Determine the [x, y] coordinate at the center of the cell enclosing the given text.  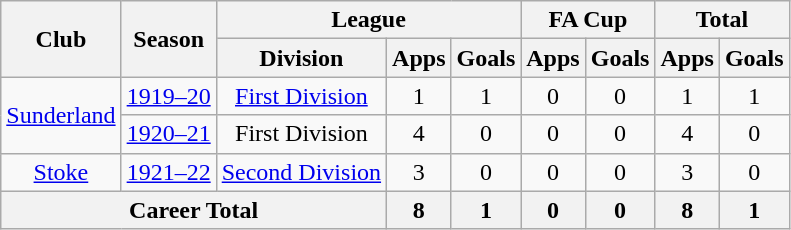
1920–21 [168, 134]
Stoke [61, 172]
Second Division [301, 172]
1921–22 [168, 172]
Total [722, 20]
Club [61, 39]
Season [168, 39]
Sunderland [61, 115]
1919–20 [168, 96]
Career Total [194, 210]
FA Cup [588, 20]
Division [301, 58]
League [368, 20]
